Determine the [X, Y] coordinate at the center of the cell enclosing the given text.  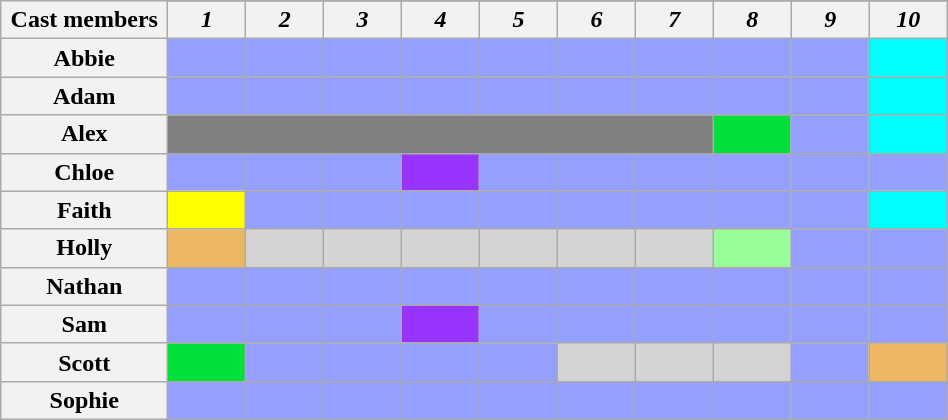
2 [285, 20]
5 [519, 20]
6 [596, 20]
Abbie [84, 58]
Cast members [84, 20]
1 [207, 20]
7 [674, 20]
Scott [84, 362]
3 [363, 20]
Holly [84, 248]
Sophie [84, 400]
Adam [84, 96]
9 [830, 20]
Faith [84, 210]
8 [752, 20]
Chloe [84, 172]
Alex [84, 134]
Sam [84, 324]
10 [908, 20]
4 [441, 20]
Nathan [84, 286]
